Output the [x, y] coordinate of the center of the cell containing the given text.  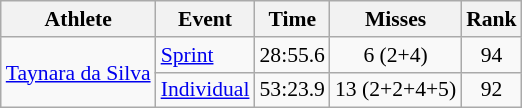
Individual [206, 90]
Rank [492, 19]
6 (2+4) [396, 55]
Time [292, 19]
53:23.9 [292, 90]
28:55.6 [292, 55]
Event [206, 19]
Taynara da Silva [78, 72]
94 [492, 55]
13 (2+2+4+5) [396, 90]
Misses [396, 19]
92 [492, 90]
Sprint [206, 55]
Athlete [78, 19]
